Pinpoint the cell where the given text exists, returning its [X, Y] midpoint coordinate. 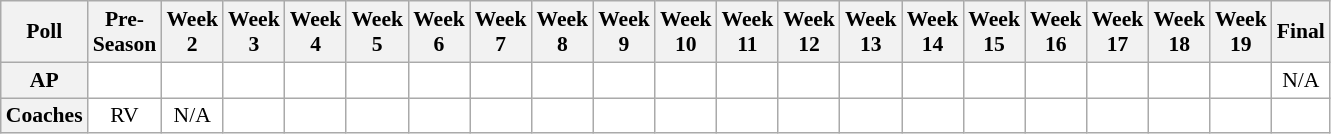
Final [1301, 32]
Week15 [994, 32]
Pre-Season [125, 32]
Week18 [1179, 32]
Week4 [316, 32]
Week12 [809, 32]
Week14 [933, 32]
Week2 [192, 32]
Week17 [1118, 32]
Poll [44, 32]
Week6 [439, 32]
Week5 [377, 32]
Week10 [686, 32]
Week11 [748, 32]
Week16 [1056, 32]
Week3 [254, 32]
Week8 [562, 32]
RV [125, 116]
Week7 [501, 32]
Week9 [624, 32]
Week13 [871, 32]
Coaches [44, 116]
Week19 [1241, 32]
AP [44, 80]
